For the text-containing cell, return its midpoint in [x, y] coordinate format. 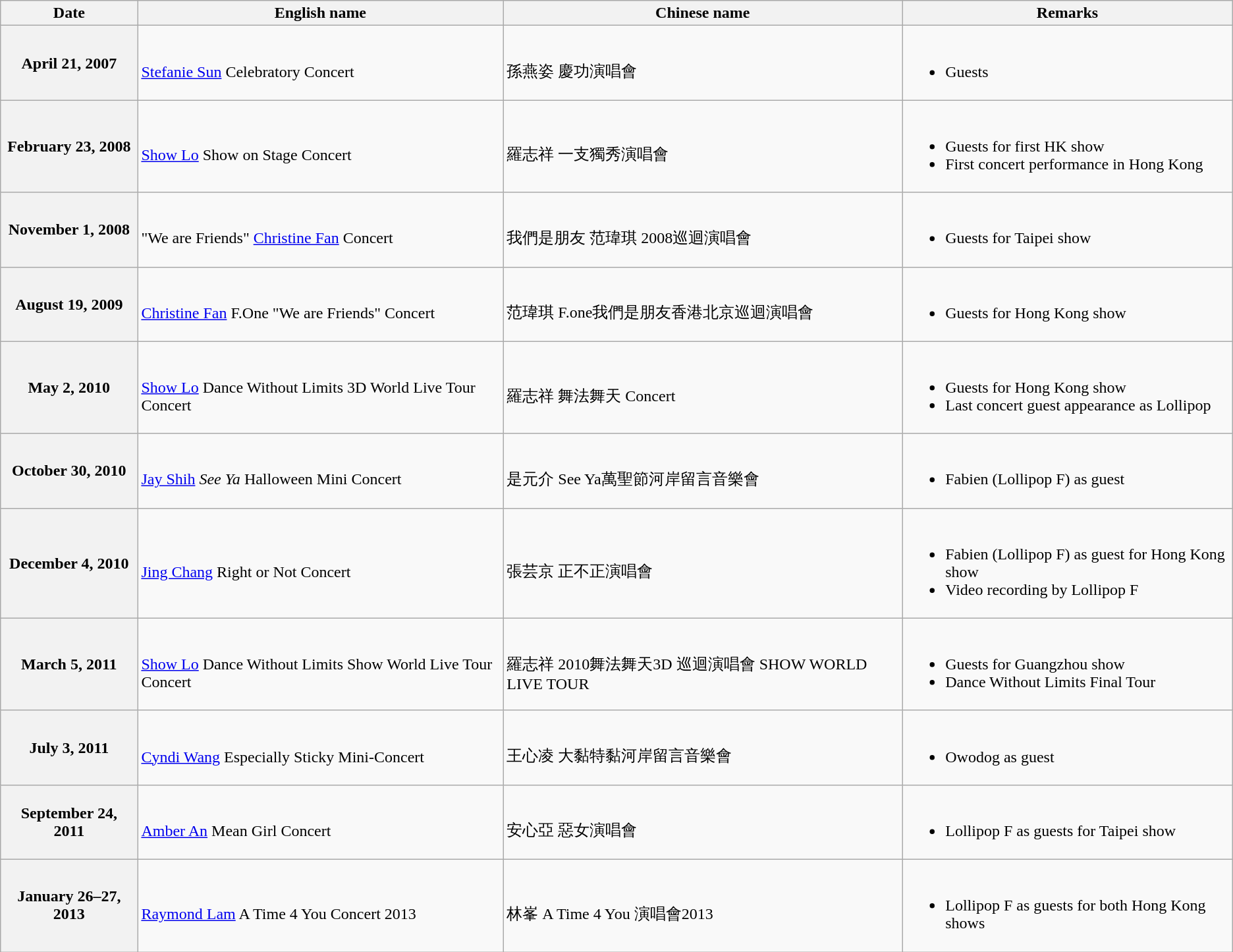
October 30, 2010 [69, 470]
林峯 A Time 4 You 演唱會2013 [703, 905]
王心凌 大黏特黏河岸留言音樂會 [703, 747]
Cyndi Wang Especially Sticky Mini-Concert [320, 747]
April 21, 2007 [69, 63]
Lollipop F as guests for both Hong Kong shows [1068, 905]
Show Lo Show on Stage Concert [320, 146]
Guests for Guangzhou showDance Without Limits Final Tour [1068, 664]
安心亞 惡女演唱會 [703, 822]
Owodog as guest [1068, 747]
February 23, 2008 [69, 146]
Guests for first HK showFirst concert performance in Hong Kong [1068, 146]
羅志祥 一支獨秀演唱會 [703, 146]
Jing Chang Right or Not Concert [320, 563]
Raymond Lam A Time 4 You Concert 2013 [320, 905]
張芸京 正不正演唱會 [703, 563]
Show Lo Dance Without Limits 3D World Live Tour Concert [320, 387]
November 1, 2008 [69, 229]
July 3, 2011 [69, 747]
Guests [1068, 63]
May 2, 2010 [69, 387]
Stefanie Sun Celebratory Concert [320, 63]
Fabien (Lollipop F) as guest [1068, 470]
羅志祥 舞法舞天 Concert [703, 387]
Christine Fan F.One "We are Friends" Concert [320, 304]
Fabien (Lollipop F) as guest for Hong Kong showVideo recording by Lollipop F [1068, 563]
Guests for Hong Kong showLast concert guest appearance as Lollipop [1068, 387]
September 24, 2011 [69, 822]
孫燕姿 慶功演唱會 [703, 63]
Remarks [1068, 13]
January 26–27, 2013 [69, 905]
March 5, 2011 [69, 664]
Chinese name [703, 13]
范瑋琪 F.one我們是朋友香港北京巡迴演唱會 [703, 304]
羅志祥 2010舞法舞天3D 巡迴演唱會 SHOW WORLD LIVE TOUR [703, 664]
Date [69, 13]
August 19, 2009 [69, 304]
Guests for Hong Kong show [1068, 304]
是元介 See Ya萬聖節河岸留言音樂會 [703, 470]
December 4, 2010 [69, 563]
Jay Shih See Ya Halloween Mini Concert [320, 470]
Amber An Mean Girl Concert [320, 822]
Show Lo Dance Without Limits Show World Live Tour Concert [320, 664]
English name [320, 13]
"We are Friends" Christine Fan Concert [320, 229]
Lollipop F as guests for Taipei show [1068, 822]
Guests for Taipei show [1068, 229]
我們是朋友 范瑋琪 2008巡迴演唱會 [703, 229]
